Pinpoint the cell where the given text exists, returning its [X, Y] midpoint coordinate. 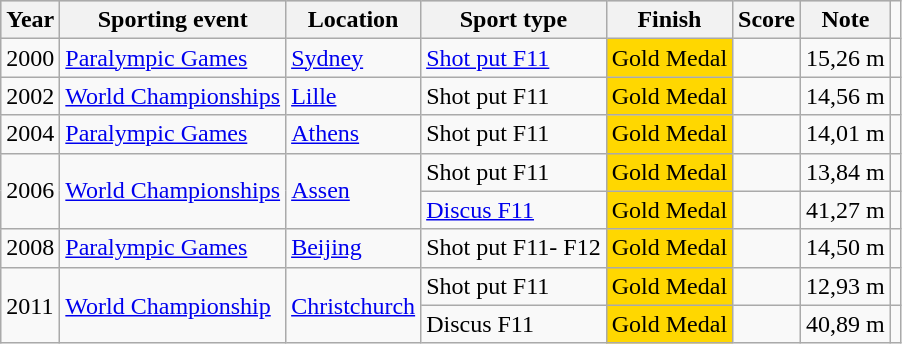
14,50 m [846, 248]
Assen [354, 191]
40,89 m [846, 324]
Christchurch [354, 305]
41,27 m [846, 210]
2000 [30, 58]
Note [846, 20]
14,56 m [846, 96]
2006 [30, 191]
2004 [30, 134]
Beijing [354, 248]
Lille [354, 96]
World Championship [173, 305]
2011 [30, 305]
15,26 m [846, 58]
Year [30, 20]
Finish [669, 20]
Location [354, 20]
Sporting event [173, 20]
14,01 m [846, 134]
Score [767, 20]
12,93 m [846, 286]
Athens [354, 134]
Sydney [354, 58]
13,84 m [846, 172]
Sport type [514, 20]
Shot put F11- F12 [514, 248]
2008 [30, 248]
2002 [30, 96]
